Capture the cell that displays the provided text and extract its (X, Y) central coordinate. 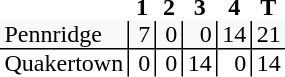
21 (268, 35)
Pennridge (64, 35)
Quakertown (64, 63)
7 (142, 35)
